Pinpoint the cell where the given text exists, returning its (X, Y) midpoint coordinate. 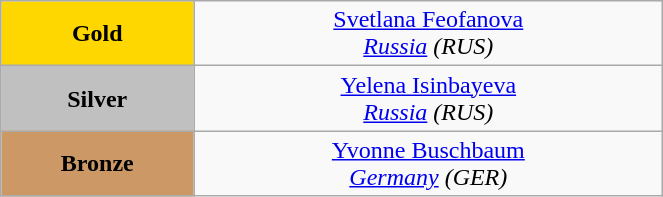
Svetlana FeofanovaRussia (RUS) (428, 34)
Yvonne BuschbaumGermany (GER) (428, 164)
Gold (98, 34)
Bronze (98, 164)
Yelena IsinbayevaRussia (RUS) (428, 98)
Silver (98, 98)
